Capture the cell that displays the provided text and extract its (X, Y) central coordinate. 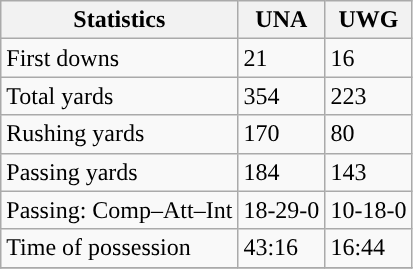
10-18-0 (368, 210)
Total yards (120, 96)
Rushing yards (120, 134)
223 (368, 96)
354 (282, 96)
143 (368, 172)
16 (368, 58)
Passing yards (120, 172)
16:44 (368, 248)
UNA (282, 20)
Statistics (120, 20)
80 (368, 134)
43:16 (282, 248)
Passing: Comp–Att–Int (120, 210)
21 (282, 58)
184 (282, 172)
First downs (120, 58)
Time of possession (120, 248)
18-29-0 (282, 210)
170 (282, 134)
UWG (368, 20)
